Return the (x, y) coordinate for the center point of the cell that contains the specified text.  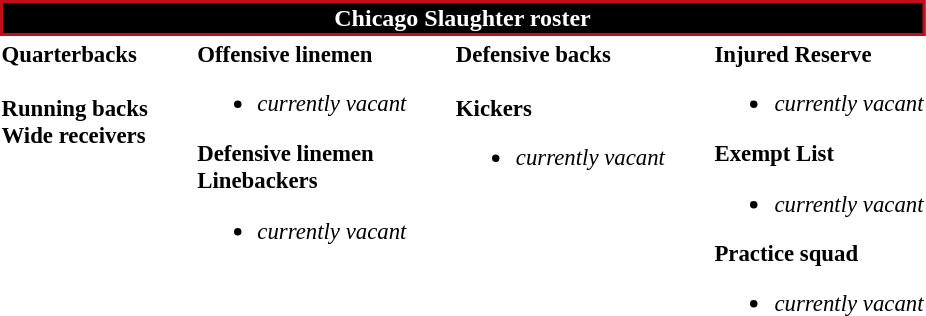
Chicago Slaughter roster (462, 18)
